Capture the cell that displays the provided text and extract its [x, y] central coordinate. 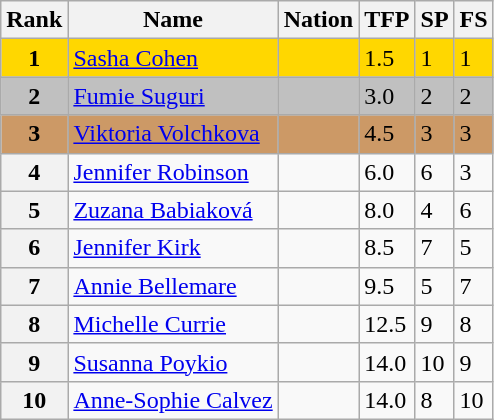
8.0 [387, 210]
8.5 [387, 248]
12.5 [387, 324]
1.5 [387, 58]
SP [434, 20]
Michelle Currie [173, 324]
Sasha Cohen [173, 58]
Rank [34, 20]
Annie Bellemare [173, 286]
Zuzana Babiaková [173, 210]
TFP [387, 20]
Name [173, 20]
9.5 [387, 286]
Jennifer Robinson [173, 172]
Nation [318, 20]
3.0 [387, 96]
Jennifer Kirk [173, 248]
6.0 [387, 172]
Fumie Suguri [173, 96]
Viktoria Volchkova [173, 134]
FS [474, 20]
Susanna Poykio [173, 362]
4.5 [387, 134]
Anne-Sophie Calvez [173, 400]
